For the text-containing cell, return its midpoint in [x, y] coordinate format. 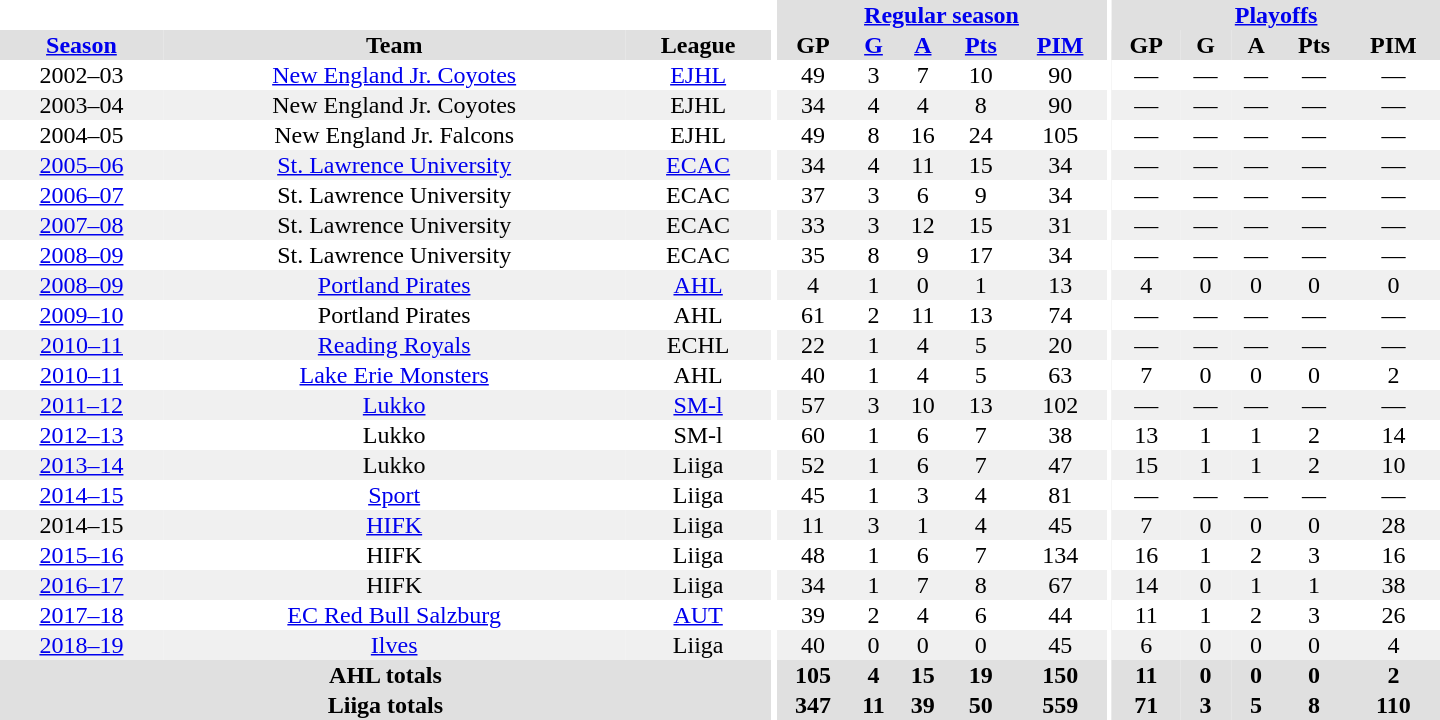
2002–03 [82, 75]
Lake Erie Monsters [394, 375]
28 [1394, 525]
12 [924, 225]
48 [812, 555]
47 [1060, 465]
Liiga totals [386, 705]
71 [1146, 705]
2012–13 [82, 435]
74 [1060, 315]
61 [812, 315]
2015–16 [82, 555]
52 [812, 465]
35 [812, 255]
81 [1060, 495]
26 [1394, 615]
2009–10 [82, 315]
League [698, 45]
63 [1060, 375]
2016–17 [82, 585]
17 [981, 255]
2011–12 [82, 405]
2005–06 [82, 165]
2018–19 [82, 645]
Regular season [941, 15]
37 [812, 195]
2013–14 [82, 465]
2006–07 [82, 195]
ECHL [698, 345]
Reading Royals [394, 345]
19 [981, 675]
44 [1060, 615]
110 [1394, 705]
EC Red Bull Salzburg [394, 615]
347 [812, 705]
33 [812, 225]
AHL totals [386, 675]
Season [82, 45]
20 [1060, 345]
67 [1060, 585]
Sport [394, 495]
22 [812, 345]
150 [1060, 675]
Team [394, 45]
2017–18 [82, 615]
57 [812, 405]
31 [1060, 225]
New England Jr. Falcons [394, 135]
2007–08 [82, 225]
Playoffs [1276, 15]
102 [1060, 405]
60 [812, 435]
559 [1060, 705]
Ilves [394, 645]
50 [981, 705]
2003–04 [82, 105]
AUT [698, 615]
134 [1060, 555]
2004–05 [82, 135]
24 [981, 135]
